Provide the [x, y] coordinate of the cell's center where the given text is located.  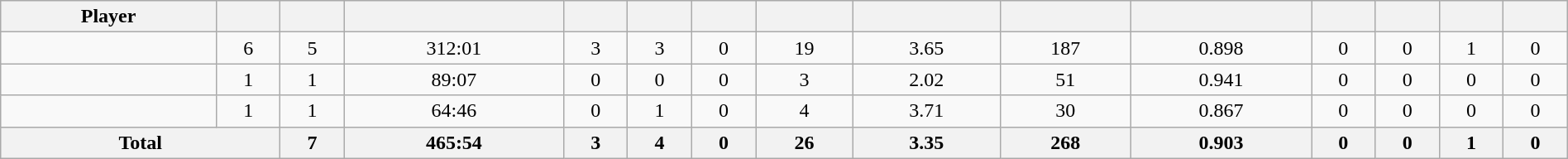
312:01 [453, 48]
64:46 [453, 111]
19 [805, 48]
30 [1065, 111]
26 [805, 142]
0.903 [1221, 142]
0.941 [1221, 79]
7 [313, 142]
3.65 [926, 48]
3.71 [926, 111]
6 [248, 48]
Total [141, 142]
51 [1065, 79]
2.02 [926, 79]
0.867 [1221, 111]
5 [313, 48]
Player [109, 17]
3.35 [926, 142]
0.898 [1221, 48]
89:07 [453, 79]
187 [1065, 48]
268 [1065, 142]
465:54 [453, 142]
